Detect which cell encompasses the target text, then output its [x, y] center coordinate. 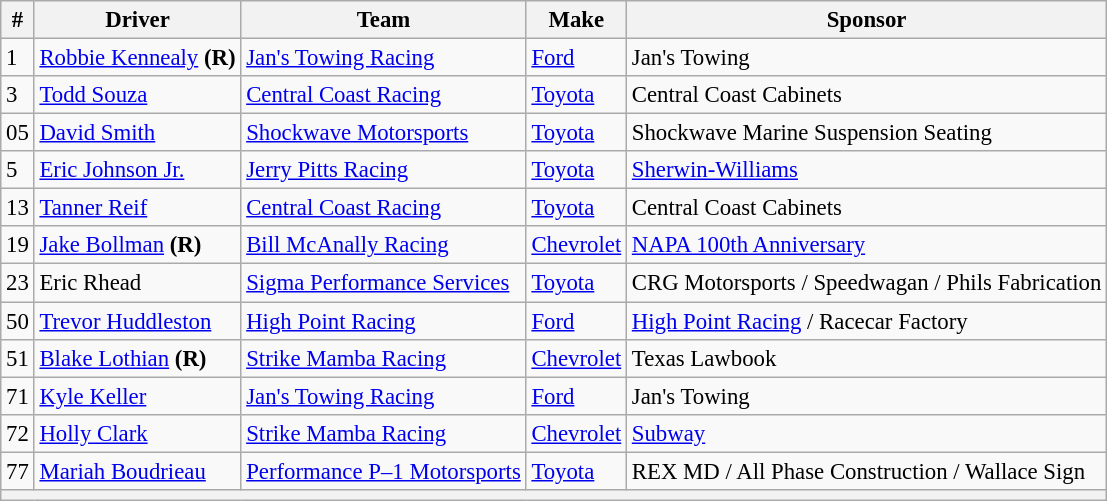
Blake Lothian (R) [138, 358]
5 [18, 170]
19 [18, 245]
3 [18, 95]
72 [18, 433]
Performance P–1 Motorsports [384, 471]
CRG Motorsports / Speedwagan / Phils Fabrication [867, 283]
Shockwave Marine Suspension Seating [867, 133]
Mariah Boudrieau [138, 471]
Jerry Pitts Racing [384, 170]
13 [18, 208]
Subway [867, 433]
Trevor Huddleston [138, 321]
50 [18, 321]
Shockwave Motorsports [384, 133]
Team [384, 20]
Sherwin-Williams [867, 170]
Make [576, 20]
05 [18, 133]
High Point Racing / Racecar Factory [867, 321]
Todd Souza [138, 95]
Bill McAnally Racing [384, 245]
Driver [138, 20]
High Point Racing [384, 321]
Sigma Performance Services [384, 283]
Jake Bollman (R) [138, 245]
Tanner Reif [138, 208]
# [18, 20]
77 [18, 471]
Texas Lawbook [867, 358]
51 [18, 358]
David Smith [138, 133]
Robbie Kennealy (R) [138, 58]
Eric Johnson Jr. [138, 170]
Holly Clark [138, 433]
1 [18, 58]
Eric Rhead [138, 283]
Sponsor [867, 20]
23 [18, 283]
NAPA 100th Anniversary [867, 245]
Kyle Keller [138, 396]
71 [18, 396]
REX MD / All Phase Construction / Wallace Sign [867, 471]
